Scan for the cell matching the given text and deliver its (X, Y) coordinate at center. 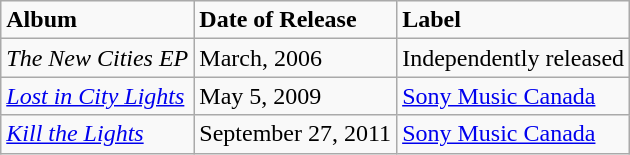
May 5, 2009 (296, 96)
Date of Release (296, 20)
Label (514, 20)
Album (98, 20)
Kill the Lights (98, 134)
Independently released (514, 58)
March, 2006 (296, 58)
September 27, 2011 (296, 134)
The New Cities EP (98, 58)
Lost in City Lights (98, 96)
